Identify which cell holds the provided text, then report its (x, y) central coordinate. 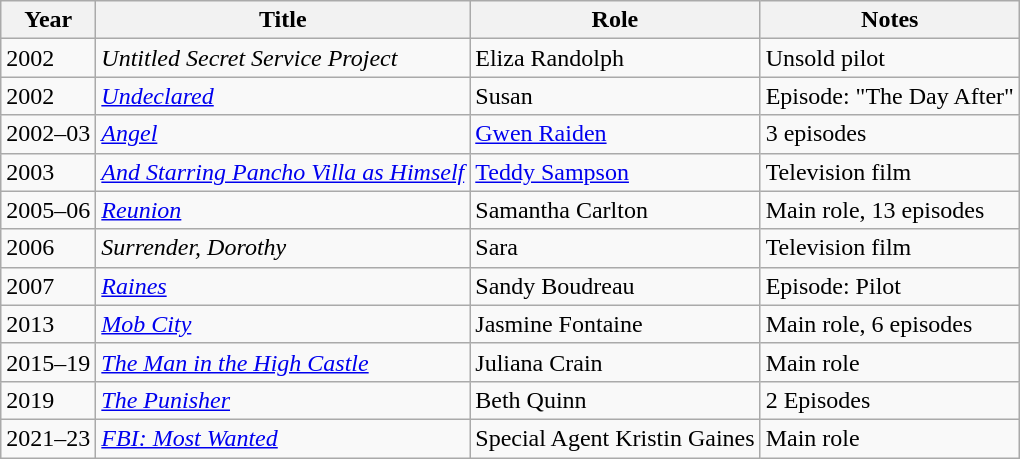
2005–06 (48, 210)
Gwen Raiden (615, 134)
Beth Quinn (615, 400)
2002–03 (48, 134)
Eliza Randolph (615, 58)
Jasmine Fontaine (615, 324)
Title (283, 20)
Role (615, 20)
Raines (283, 286)
2 Episodes (890, 400)
2013 (48, 324)
Untitled Secret Service Project (283, 58)
Sandy Boudreau (615, 286)
And Starring Pancho Villa as Himself (283, 172)
2019 (48, 400)
Notes (890, 20)
2021–23 (48, 438)
FBI: Most Wanted (283, 438)
2006 (48, 248)
Year (48, 20)
Main role, 6 episodes (890, 324)
Juliana Crain (615, 362)
2015–19 (48, 362)
Episode: "The Day After" (890, 96)
2003 (48, 172)
2007 (48, 286)
Surrender, Dorothy (283, 248)
Episode: Pilot (890, 286)
Susan (615, 96)
Angel (283, 134)
Mob City (283, 324)
Undeclared (283, 96)
The Punisher (283, 400)
Main role, 13 episodes (890, 210)
The Man in the High Castle (283, 362)
Sara (615, 248)
Special Agent Kristin Gaines (615, 438)
3 episodes (890, 134)
Teddy Sampson (615, 172)
Reunion (283, 210)
Samantha Carlton (615, 210)
Unsold pilot (890, 58)
